Identify which cell holds the provided text, then report its [X, Y] central coordinate. 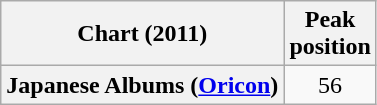
Peakposition [330, 34]
Japanese Albums (Oricon) [142, 85]
56 [330, 85]
Chart (2011) [142, 34]
